Return the [x, y] coordinate for the center point of the cell that contains the specified text.  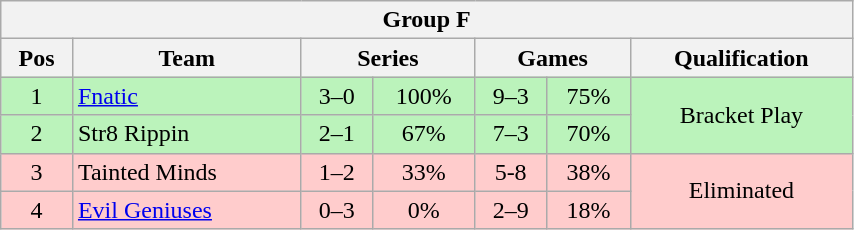
38% [588, 172]
Tainted Minds [186, 172]
0–3 [337, 210]
Series [388, 58]
Evil Geniuses [186, 210]
2–9 [511, 210]
Str8 Rippin [186, 134]
9–3 [511, 96]
Team [186, 58]
Bracket Play [741, 115]
2 [37, 134]
0% [424, 210]
1 [37, 96]
4 [37, 210]
Fnatic [186, 96]
Games [553, 58]
5-8 [511, 172]
75% [588, 96]
67% [424, 134]
33% [424, 172]
70% [588, 134]
1–2 [337, 172]
Pos [37, 58]
18% [588, 210]
Group F [427, 20]
7–3 [511, 134]
100% [424, 96]
Qualification [741, 58]
Eliminated [741, 191]
3 [37, 172]
3–0 [337, 96]
2–1 [337, 134]
